Pinpoint the cell where the given text exists, returning its [x, y] midpoint coordinate. 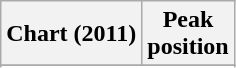
Peakposition [188, 34]
Chart (2011) [72, 34]
